For the text-containing cell, return its midpoint in (X, Y) coordinate format. 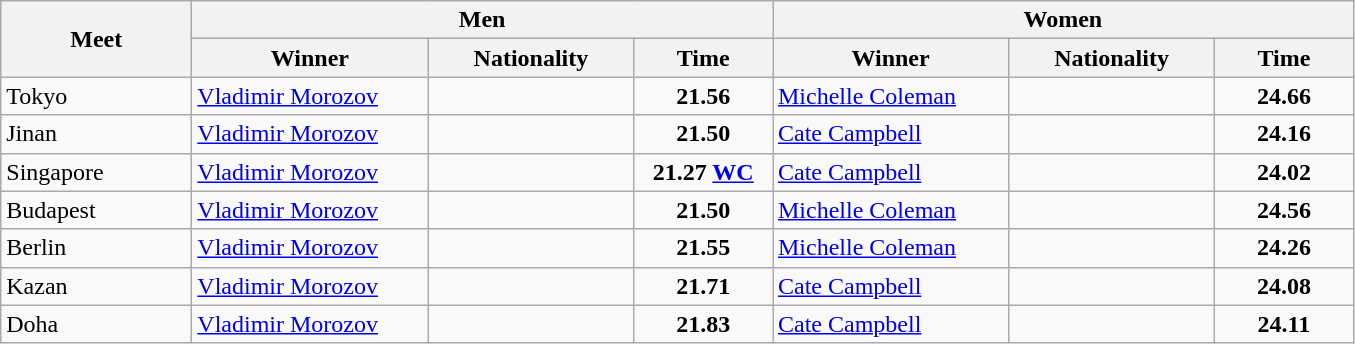
Doha (96, 324)
Tokyo (96, 96)
24.66 (1284, 96)
24.02 (1284, 172)
24.11 (1284, 324)
21.71 (704, 286)
Jinan (96, 134)
24.56 (1284, 210)
Berlin (96, 248)
Singapore (96, 172)
21.83 (704, 324)
Meet (96, 39)
Women (1062, 20)
Kazan (96, 286)
21.55 (704, 248)
Budapest (96, 210)
24.26 (1284, 248)
24.16 (1284, 134)
Men (482, 20)
21.56 (704, 96)
24.08 (1284, 286)
21.27 WC (704, 172)
